Scan for the cell matching the given text and deliver its [X, Y] coordinate at center. 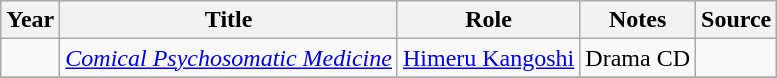
Year [30, 20]
Drama CD [638, 58]
Title [229, 20]
Comical Psychosomatic Medicine [229, 58]
Notes [638, 20]
Role [488, 20]
Himeru Kangoshi [488, 58]
Source [736, 20]
